Search for the cell housing the specified text and yield its (x, y) center coordinate. 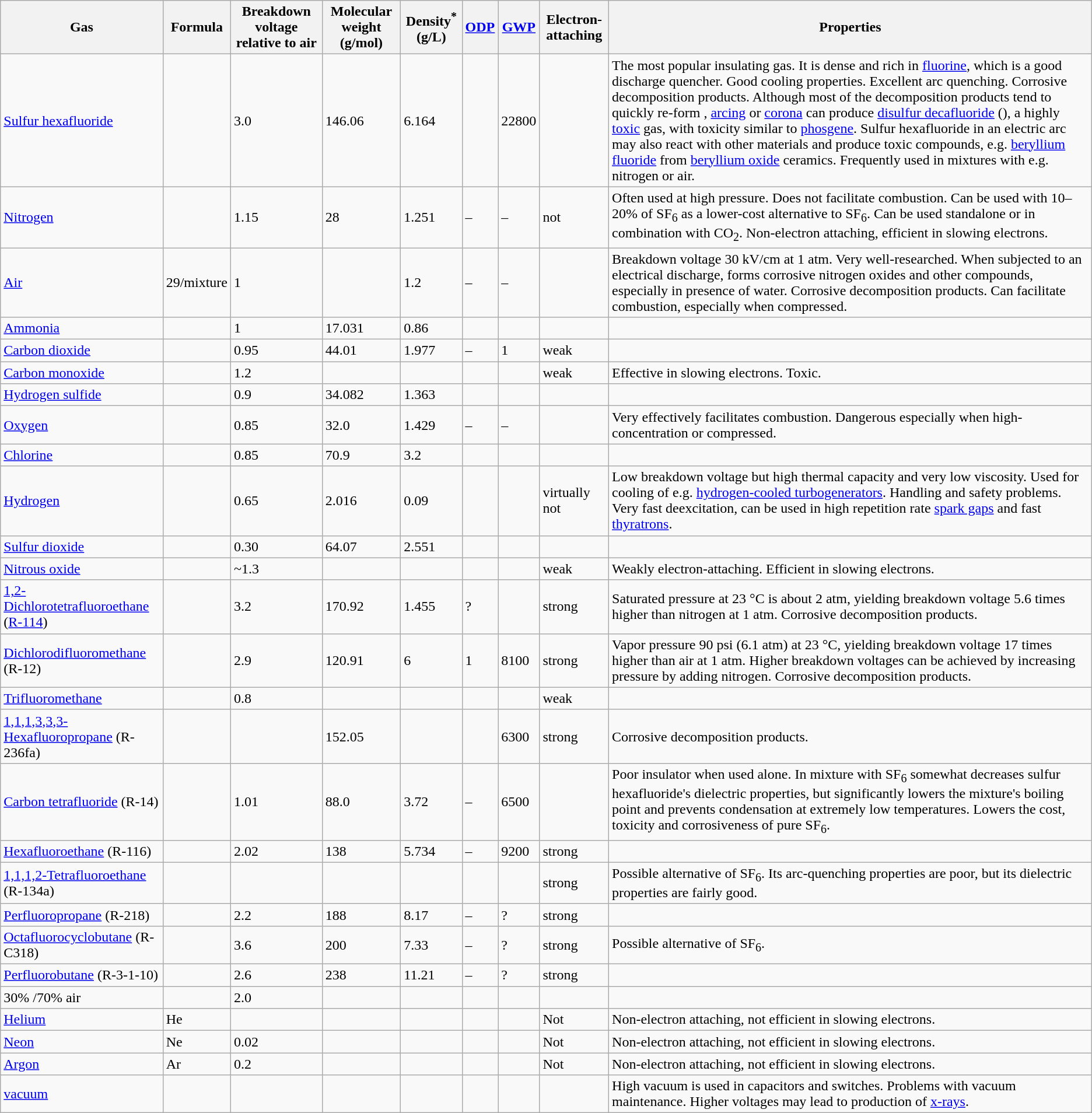
Hydrogen (82, 501)
2.0 (276, 998)
64.07 (362, 547)
3.72 (432, 801)
Trifluoromethane (82, 698)
Nitrous oxide (82, 569)
138 (362, 851)
Sulfur hexafluoride (82, 120)
1,1,1,2-Tetrafluoroethane (R-134a) (82, 883)
238 (362, 975)
0.2 (276, 1064)
Octafluorocyclobutane (R-C318) (82, 945)
28 (362, 217)
1.251 (432, 217)
Nitrogen (82, 217)
8100 (519, 660)
1.363 (432, 395)
70.9 (362, 455)
152.05 (362, 736)
6300 (519, 736)
Gas (82, 27)
2.016 (362, 501)
3.6 (276, 945)
He (197, 1020)
Density* (g/L) (432, 27)
2.9 (276, 660)
0.30 (276, 547)
Ne (197, 1042)
1,1,1,3,3,3-Hexafluoropropane (R-236fa) (82, 736)
44.01 (362, 351)
Perfluoropropane (R-218) (82, 915)
2.551 (432, 547)
5.734 (432, 851)
6.164 (432, 120)
34.082 (362, 395)
Dichlorodifluoromethane (R-12) (82, 660)
Effective in slowing electrons. Toxic. (850, 373)
0.09 (432, 501)
188 (362, 915)
High vacuum is used in capacitors and switches. Problems with vacuum maintenance. Higher voltages may lead to production of x-rays. (850, 1094)
3.0 (276, 120)
~1.3 (276, 569)
200 (362, 945)
Ar (197, 1064)
Electron-attaching (574, 27)
Carbon monoxide (82, 373)
17.031 (362, 328)
Chlorine (82, 455)
virtually not (574, 501)
2.02 (276, 851)
7.33 (432, 945)
Very effectively facilitates combustion. Dangerous especially when high-concentration or compressed. (850, 425)
0.95 (276, 351)
0.8 (276, 698)
Possible alternative of SF6. (850, 945)
0.86 (432, 328)
ODP (480, 27)
Carbon dioxide (82, 351)
9200 (519, 851)
Sulfur dioxide (82, 547)
Properties (850, 27)
0.65 (276, 501)
Saturated pressure at 23 °C is about 2 atm, yielding breakdown voltage 5.6 times higher than nitrogen at 1 atm. Corrosive decomposition products. (850, 607)
Argon (82, 1064)
Perfluorobutane (R-3-1-10) (82, 975)
1,2-Dichlorotetrafluoroethane (R-114) (82, 607)
Neon (82, 1042)
88.0 (362, 801)
146.06 (362, 120)
Possible alternative of SF6. Its arc-quenching properties are poor, but its dielectric properties are fairly good. (850, 883)
2.2 (276, 915)
Helium (82, 1020)
Formula (197, 27)
0.9 (276, 395)
1.429 (432, 425)
Molecular weight (g/mol) (362, 27)
0.02 (276, 1042)
8.17 (432, 915)
Carbon tetrafluoride (R-14) (82, 801)
Oxygen (82, 425)
Hydrogen sulfide (82, 395)
6 (432, 660)
GWP (519, 27)
170.92 (362, 607)
not (574, 217)
30% /70% air (82, 998)
2.6 (276, 975)
Weakly electron-attaching. Efficient in slowing electrons. (850, 569)
Ammonia (82, 328)
32.0 (362, 425)
Corrosive decomposition products. (850, 736)
Air (82, 282)
vacuum (82, 1094)
Breakdown voltage relative to air (276, 27)
22800 (519, 120)
1.977 (432, 351)
11.21 (432, 975)
1.01 (276, 801)
1.455 (432, 607)
6500 (519, 801)
120.91 (362, 660)
29/mixture (197, 282)
Hexafluoroethane (R-116) (82, 851)
1.15 (276, 217)
